Scan for the cell matching the given text and deliver its [x, y] coordinate at center. 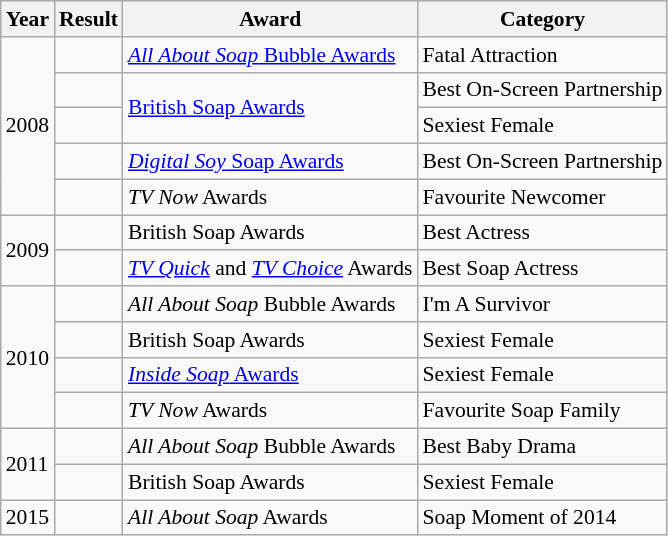
Fatal Attraction [543, 55]
Category [543, 19]
Favourite Soap Family [543, 411]
2009 [28, 250]
2011 [28, 464]
Result [88, 19]
Best Baby Drama [543, 447]
Soap Moment of 2014 [543, 518]
I'm A Survivor [543, 304]
2010 [28, 357]
Best Actress [543, 233]
Best Soap Actress [543, 269]
Inside Soap Awards [270, 375]
TV Quick and TV Choice Awards [270, 269]
Award [270, 19]
2008 [28, 126]
Year [28, 19]
2015 [28, 518]
Digital Soy Soap Awards [270, 162]
Favourite Newcomer [543, 197]
All About Soap Awards [270, 518]
